For the text-containing cell, return its midpoint in [x, y] coordinate format. 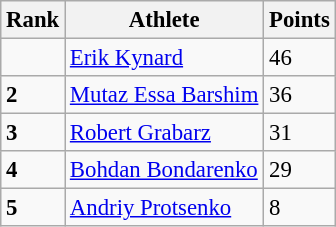
46 [300, 58]
Andriy Protsenko [164, 208]
29 [300, 170]
36 [300, 95]
Bohdan Bondarenko [164, 170]
Points [300, 20]
8 [300, 208]
Erik Kynard [164, 58]
Robert Grabarz [164, 133]
5 [33, 208]
31 [300, 133]
Rank [33, 20]
Athlete [164, 20]
3 [33, 133]
2 [33, 95]
Mutaz Essa Barshim [164, 95]
4 [33, 170]
